From the cell containing the given text, extract its center point as [X, Y] coordinate. 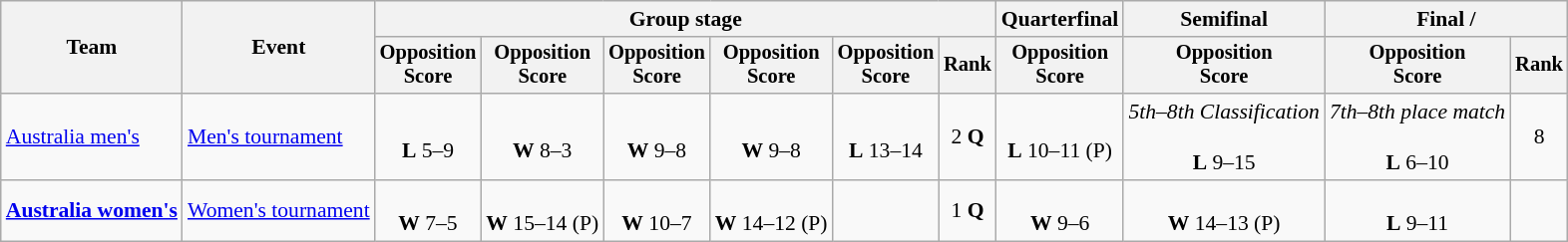
L 9–11 [1417, 211]
W 15–14 (P) [543, 211]
W 10–7 [656, 211]
Event [279, 48]
W 14–12 (P) [772, 211]
L 10–11 (P) [1060, 137]
W 7–5 [429, 211]
Australia men's [92, 137]
W 14–13 (P) [1223, 211]
5th–8th Classification L 9–15 [1223, 137]
Final / [1446, 19]
Men's tournament [279, 137]
2 Q [968, 137]
W 9–6 [1060, 211]
L 13–14 [886, 137]
Australia women's [92, 211]
Semifinal [1223, 19]
L 5–9 [429, 137]
1 Q [968, 211]
Group stage [686, 19]
Women's tournament [279, 211]
W 8–3 [543, 137]
Team [92, 48]
7th–8th place match L 6–10 [1417, 137]
8 [1539, 137]
Quarterfinal [1060, 19]
